Detect which cell encompasses the target text, then output its (x, y) center coordinate. 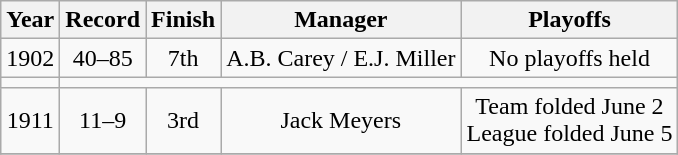
Jack Meyers (341, 120)
Team folded June 2League folded June 5 (570, 120)
3rd (184, 120)
7th (184, 58)
Playoffs (570, 20)
No playoffs held (570, 58)
40–85 (103, 58)
1902 (30, 58)
Manager (341, 20)
Year (30, 20)
Finish (184, 20)
11–9 (103, 120)
A.B. Carey / E.J. Miller (341, 58)
Record (103, 20)
1911 (30, 120)
